Return the (x, y) coordinate for the center point of the cell that contains the specified text.  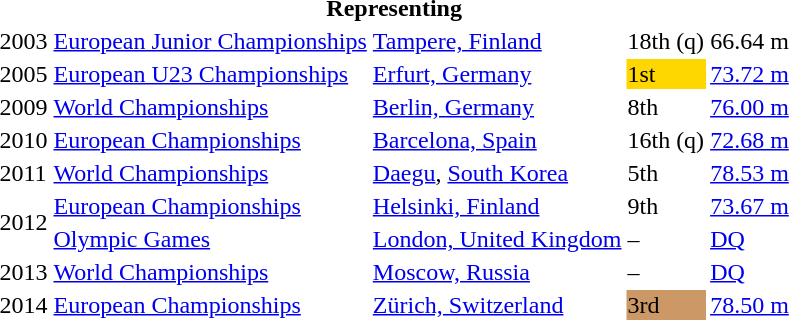
Zürich, Switzerland (497, 305)
1st (666, 74)
8th (666, 107)
Tampere, Finland (497, 41)
Barcelona, Spain (497, 140)
Berlin, Germany (497, 107)
3rd (666, 305)
9th (666, 206)
Helsinki, Finland (497, 206)
Daegu, South Korea (497, 173)
European Junior Championships (210, 41)
London, United Kingdom (497, 239)
5th (666, 173)
16th (q) (666, 140)
18th (q) (666, 41)
European U23 Championships (210, 74)
Olympic Games (210, 239)
Moscow, Russia (497, 272)
Erfurt, Germany (497, 74)
